Return [X, Y] of the center of cell containing provided text 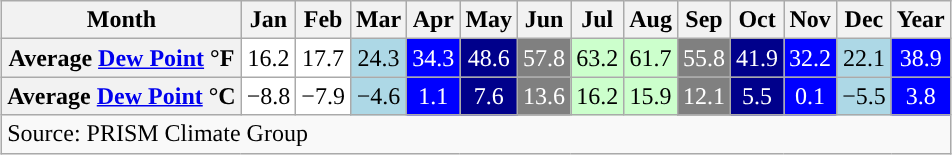
Jul [598, 20]
Year [920, 20]
57.8 [544, 58]
Average Dew Point °F [122, 58]
Nov [810, 20]
61.7 [651, 58]
12.1 [704, 96]
13.6 [544, 96]
1.1 [434, 96]
34.3 [434, 58]
55.8 [704, 58]
Apr [434, 20]
Jan [268, 20]
48.6 [489, 58]
−4.6 [378, 96]
Dec [864, 20]
−8.8 [268, 96]
0.1 [810, 96]
Source: PRISM Climate Group [476, 134]
Oct [758, 20]
7.6 [489, 96]
5.5 [758, 96]
−7.9 [324, 96]
17.7 [324, 58]
Month [122, 20]
Feb [324, 20]
63.2 [598, 58]
15.9 [651, 96]
41.9 [758, 58]
Aug [651, 20]
Average Dew Point °C [122, 96]
32.2 [810, 58]
24.3 [378, 58]
May [489, 20]
−5.5 [864, 96]
38.9 [920, 58]
3.8 [920, 96]
22.1 [864, 58]
Mar [378, 20]
Sep [704, 20]
Jun [544, 20]
